Provide the (X, Y) coordinate of the cell's center where the given text is located.  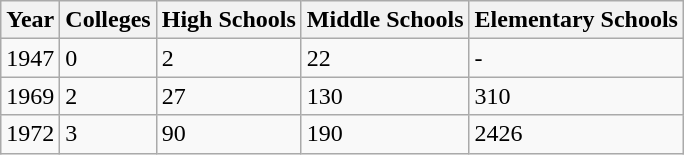
22 (385, 58)
Elementary Schools (576, 20)
High Schools (228, 20)
190 (385, 134)
Colleges (108, 20)
1969 (30, 96)
310 (576, 96)
3 (108, 134)
27 (228, 96)
1947 (30, 58)
Middle Schools (385, 20)
90 (228, 134)
0 (108, 58)
130 (385, 96)
Year (30, 20)
1972 (30, 134)
2426 (576, 134)
- (576, 58)
